Find where the given text appears and provide that cell's center as [x, y] coordinate. 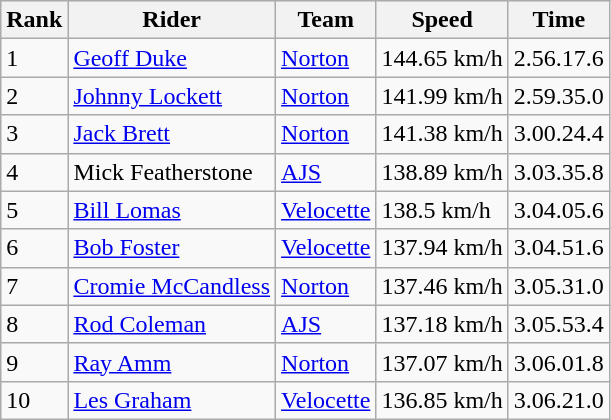
137.18 km/h [442, 324]
3.00.24.4 [558, 134]
Mick Featherstone [172, 172]
137.94 km/h [442, 248]
3.04.51.6 [558, 248]
137.07 km/h [442, 362]
Rod Coleman [172, 324]
Johnny Lockett [172, 96]
Rider [172, 20]
Geoff Duke [172, 58]
138.5 km/h [442, 210]
3.05.53.4 [558, 324]
Time [558, 20]
4 [34, 172]
Ray Amm [172, 362]
3 [34, 134]
7 [34, 286]
5 [34, 210]
Rank [34, 20]
2.59.35.0 [558, 96]
138.89 km/h [442, 172]
8 [34, 324]
3.06.01.8 [558, 362]
2.56.17.6 [558, 58]
137.46 km/h [442, 286]
1 [34, 58]
Cromie McCandless [172, 286]
2 [34, 96]
3.05.31.0 [558, 286]
Team [326, 20]
144.65 km/h [442, 58]
10 [34, 400]
3.03.35.8 [558, 172]
141.99 km/h [442, 96]
9 [34, 362]
3.06.21.0 [558, 400]
6 [34, 248]
3.04.05.6 [558, 210]
136.85 km/h [442, 400]
141.38 km/h [442, 134]
Jack Brett [172, 134]
Speed [442, 20]
Bob Foster [172, 248]
Bill Lomas [172, 210]
Les Graham [172, 400]
